Locate the cell with the specified text and output its [x, y] center coordinate. 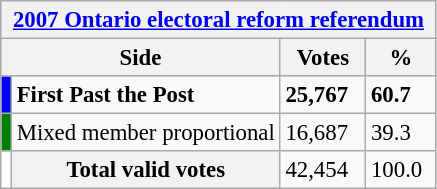
2007 Ontario electoral reform referendum [219, 20]
Votes [323, 58]
Total valid votes [146, 170]
First Past the Post [146, 95]
Side [140, 58]
100.0 [402, 170]
39.3 [402, 133]
60.7 [402, 95]
16,687 [323, 133]
% [402, 58]
25,767 [323, 95]
Mixed member proportional [146, 133]
42,454 [323, 170]
